From the cell containing the given text, extract its center point as (X, Y) coordinate. 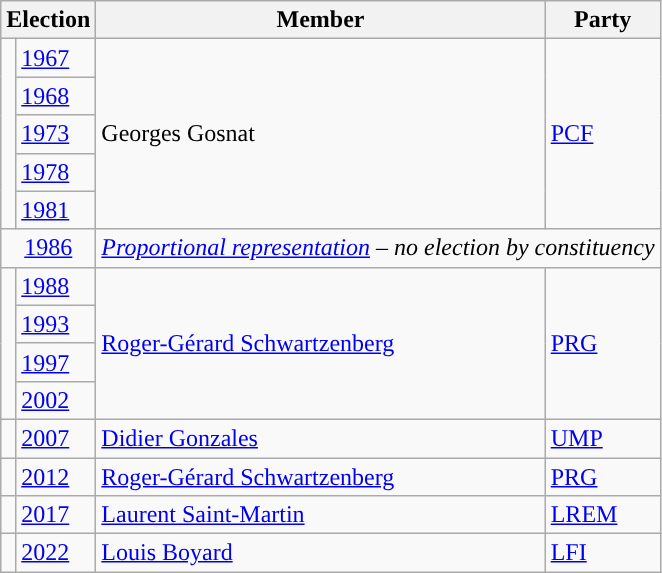
2022 (56, 553)
LFI (602, 553)
Member (320, 20)
1997 (56, 362)
2007 (56, 438)
Election (48, 20)
1988 (56, 286)
Proportional representation – no election by constituency (378, 248)
1986 (48, 248)
Louis Boyard (320, 553)
UMP (602, 438)
Party (602, 20)
1981 (56, 210)
1993 (56, 324)
Georges Gosnat (320, 134)
2017 (56, 515)
PCF (602, 134)
LREM (602, 515)
1973 (56, 134)
1967 (56, 58)
1968 (56, 96)
Didier Gonzales (320, 438)
Laurent Saint-Martin (320, 515)
2002 (56, 400)
2012 (56, 477)
1978 (56, 172)
